Find where the given text appears and provide that cell's center as (x, y) coordinate. 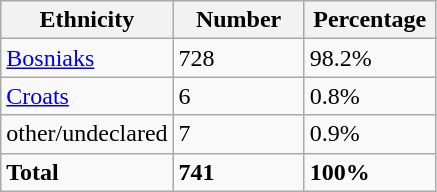
98.2% (370, 58)
Ethnicity (87, 20)
0.9% (370, 134)
Bosniaks (87, 58)
Total (87, 172)
other/undeclared (87, 134)
7 (238, 134)
Percentage (370, 20)
0.8% (370, 96)
Number (238, 20)
741 (238, 172)
728 (238, 58)
100% (370, 172)
6 (238, 96)
Croats (87, 96)
